Output the (x, y) coordinate of the center of the cell containing the given text.  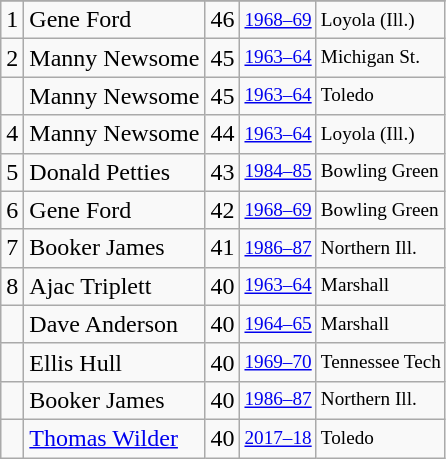
1964–65 (278, 324)
Thomas Wilder (114, 438)
Tennessee Tech (380, 362)
5 (12, 172)
2017–18 (278, 438)
8 (12, 286)
6 (12, 210)
Ajac Triplett (114, 286)
43 (222, 172)
Ellis Hull (114, 362)
44 (222, 134)
4 (12, 134)
42 (222, 210)
Donald Petties (114, 172)
46 (222, 20)
7 (12, 248)
2 (12, 58)
1 (12, 20)
1969–70 (278, 362)
41 (222, 248)
Michigan St. (380, 58)
1984–85 (278, 172)
Dave Anderson (114, 324)
